Pinpoint the cell where the given text exists, returning its (x, y) midpoint coordinate. 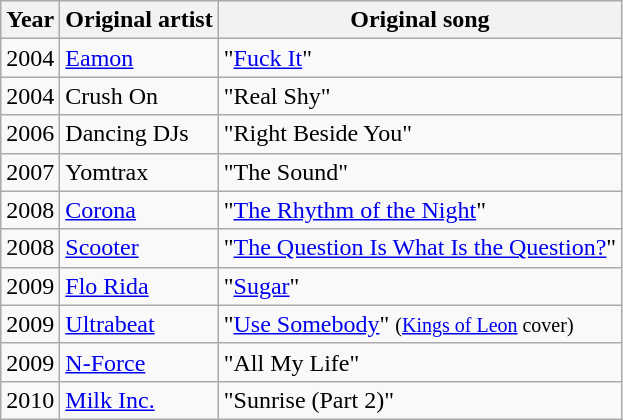
"Use Somebody" (Kings of Leon cover) (420, 324)
"Real Shy" (420, 96)
Eamon (139, 58)
"The Sound" (420, 172)
"Right Beside You" (420, 134)
2007 (30, 172)
Year (30, 20)
Original artist (139, 20)
2006 (30, 134)
"Sunrise (Part 2)" (420, 400)
"Fuck It" (420, 58)
Milk Inc. (139, 400)
N-Force (139, 362)
Flo Rida (139, 286)
Original song (420, 20)
"The Rhythm of the Night" (420, 210)
Scooter (139, 248)
Ultrabeat (139, 324)
"All My Life" (420, 362)
Dancing DJs (139, 134)
"Sugar" (420, 286)
2010 (30, 400)
Crush On (139, 96)
Yomtrax (139, 172)
Corona (139, 210)
"The Question Is What Is the Question?" (420, 248)
